Determine the (X, Y) coordinate at the center of the cell enclosing the given text.  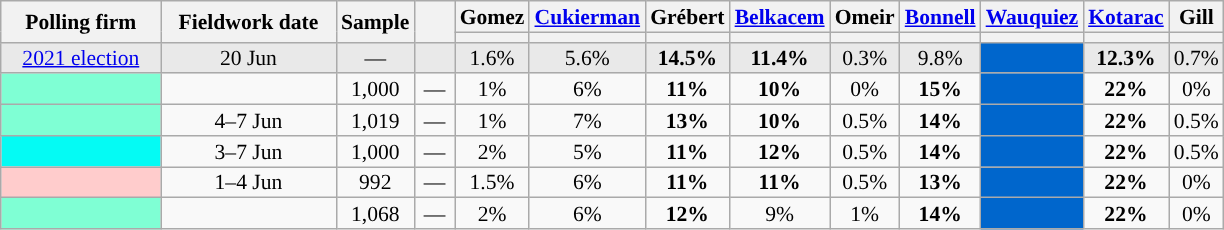
1.5% (492, 182)
Grébert (687, 16)
Omeir (865, 16)
9% (780, 214)
0.7% (1196, 58)
3–7 Jun (248, 152)
15% (940, 90)
Sample (375, 22)
5% (587, 152)
Gill (1196, 16)
2021 election (81, 58)
Fieldwork date (248, 22)
9.8% (940, 58)
Polling firm (81, 22)
Belkacem (780, 16)
1–4 Jun (248, 182)
1,019 (375, 120)
14.5% (687, 58)
Kotarac (1126, 16)
Bonnell (940, 16)
992 (375, 182)
4–7 Jun (248, 120)
0.3% (865, 58)
Cukierman (587, 16)
5.6% (587, 58)
12.3% (1126, 58)
20 Jun (248, 58)
Wauquiez (1032, 16)
1.6% (492, 58)
1,068 (375, 214)
Gomez (492, 16)
7% (587, 120)
11.4% (780, 58)
